Pinpoint the cell where the given text exists, returning its [X, Y] midpoint coordinate. 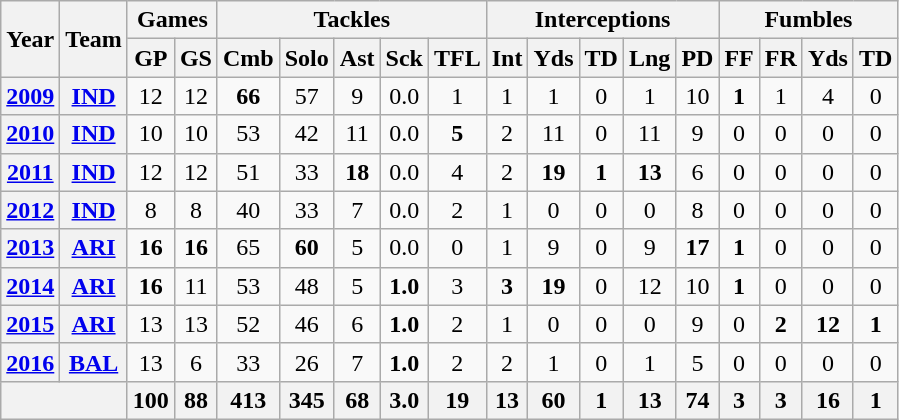
65 [248, 248]
46 [306, 324]
Lng [649, 58]
3.0 [404, 400]
413 [248, 400]
BAL [94, 362]
Int [507, 58]
100 [150, 400]
2014 [30, 286]
2011 [30, 172]
42 [306, 134]
Cmb [248, 58]
2015 [30, 324]
TFL [457, 58]
Games [172, 20]
17 [698, 248]
2010 [30, 134]
Solo [306, 58]
Interceptions [602, 20]
Ast [357, 58]
FF [739, 58]
66 [248, 96]
18 [357, 172]
Sck [404, 58]
FR [780, 58]
Fumbles [808, 20]
52 [248, 324]
51 [248, 172]
2013 [30, 248]
2009 [30, 96]
26 [306, 362]
68 [357, 400]
Team [94, 39]
GS [196, 58]
48 [306, 286]
Year [30, 39]
57 [306, 96]
40 [248, 210]
GP [150, 58]
PD [698, 58]
Tackles [352, 20]
2012 [30, 210]
88 [196, 400]
74 [698, 400]
345 [306, 400]
2016 [30, 362]
